Detect which cell encompasses the target text, then output its [x, y] center coordinate. 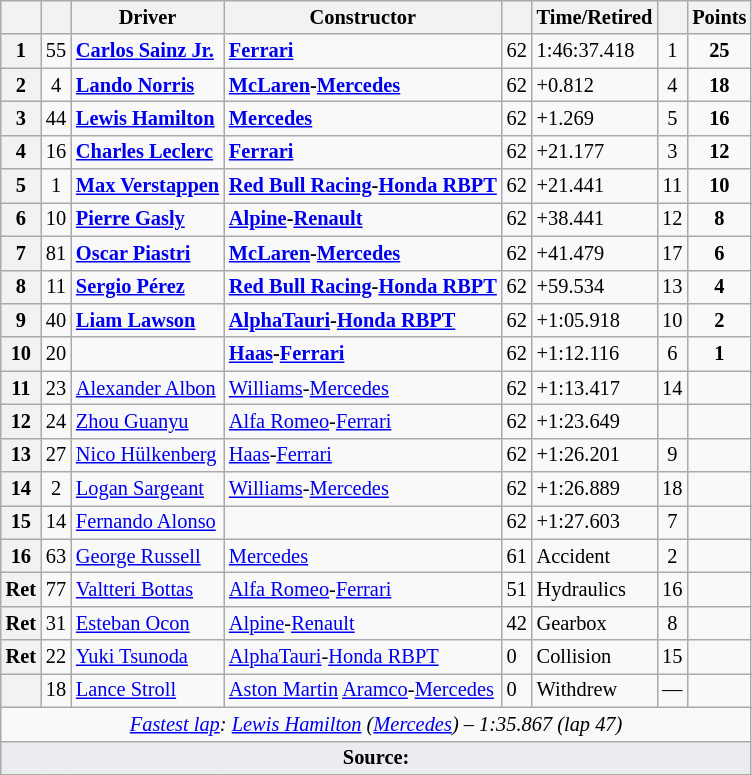
27 [56, 455]
44 [56, 118]
77 [56, 589]
+1:26.889 [595, 489]
81 [56, 253]
+0.812 [595, 85]
+1.269 [595, 118]
51 [517, 589]
Zhou Guanyu [148, 421]
40 [56, 320]
55 [56, 51]
Fernando Alonso [148, 522]
20 [56, 354]
Esteban Ocon [148, 623]
Lewis Hamilton [148, 118]
Carlos Sainz Jr. [148, 51]
Aston Martin Aramco-Mercedes [363, 690]
1:46:37.418 [595, 51]
+1:23.649 [595, 421]
31 [56, 623]
Accident [595, 556]
+41.479 [595, 253]
— [672, 690]
Hydraulics [595, 589]
Time/Retired [595, 17]
+1:05.918 [595, 320]
Nico Hülkenberg [148, 455]
Alexander Albon [148, 388]
Valtteri Bottas [148, 589]
24 [56, 421]
Lance Stroll [148, 690]
+59.534 [595, 287]
23 [56, 388]
Oscar Piastri [148, 253]
Charles Leclerc [148, 152]
42 [517, 623]
+21.177 [595, 152]
Max Verstappen [148, 186]
61 [517, 556]
+1:27.603 [595, 522]
+1:13.417 [595, 388]
Fastest lap: Lewis Hamilton (Mercedes) – 1:35.867 (lap 47) [376, 724]
25 [719, 51]
17 [672, 253]
+21.441 [595, 186]
Sergio Pérez [148, 287]
Lando Norris [148, 85]
Withdrew [595, 690]
George Russell [148, 556]
+1:26.201 [595, 455]
22 [56, 657]
Constructor [363, 17]
+1:12.116 [595, 354]
Source: [376, 758]
63 [56, 556]
Driver [148, 17]
Yuki Tsunoda [148, 657]
Points [719, 17]
Pierre Gasly [148, 219]
Gearbox [595, 623]
+38.441 [595, 219]
Liam Lawson [148, 320]
Collision [595, 657]
Logan Sargeant [148, 489]
